Identify which cell holds the provided text, then report its [x, y] central coordinate. 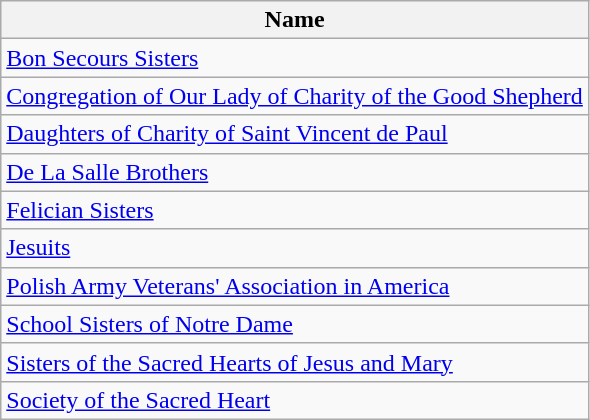
Felician Sisters [295, 210]
Daughters of Charity of Saint Vincent de Paul [295, 134]
De La Salle Brothers [295, 172]
School Sisters of Notre Dame [295, 324]
Congregation of Our Lady of Charity of the Good Shepherd [295, 96]
Sisters of the Sacred Hearts of Jesus and Mary [295, 362]
Jesuits [295, 248]
Society of the Sacred Heart [295, 400]
Polish Army Veterans' Association in America [295, 286]
Bon Secours Sisters [295, 58]
Name [295, 20]
